For the text-containing cell, return its midpoint in [x, y] coordinate format. 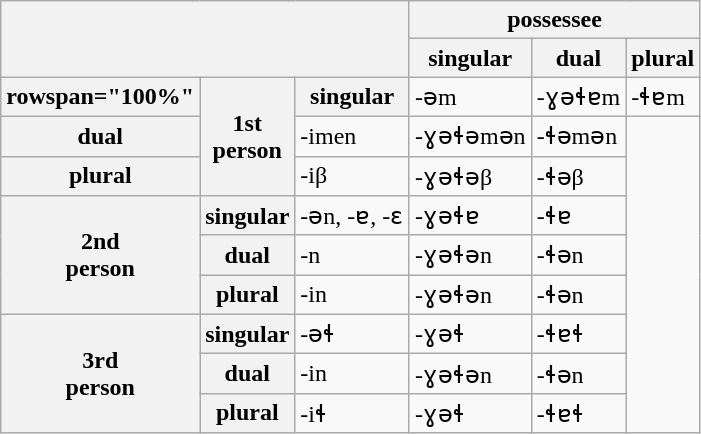
-ɣəɬɐ [470, 216]
1stperson [248, 136]
-ɬəβ [578, 176]
-ɣəɬəmən [470, 136]
-n [352, 255]
rowspan="100%" [100, 97]
-əɬ [352, 334]
-ɣəɬɐm [578, 97]
-ən, -ɐ, -ɛ [352, 216]
-ɬɐ [578, 216]
-ɬəmən [578, 136]
-iβ [352, 176]
-ɬɐm [663, 97]
3rdperson [100, 374]
-imen [352, 136]
-ɣəɬəβ [470, 176]
possessee [554, 20]
-əm [470, 97]
2ndperson [100, 256]
-iɬ [352, 413]
